Return the (X, Y) coordinate for the center point of the cell that contains the specified text.  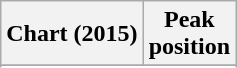
Chart (2015) (72, 34)
Peakposition (189, 34)
